Provide the (X, Y) coordinate of the cell's center where the given text is located.  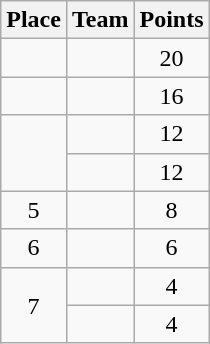
8 (172, 210)
Team (100, 20)
Points (172, 20)
16 (172, 96)
5 (34, 210)
20 (172, 58)
Place (34, 20)
7 (34, 305)
